Detect which cell encompasses the target text, then output its (X, Y) center coordinate. 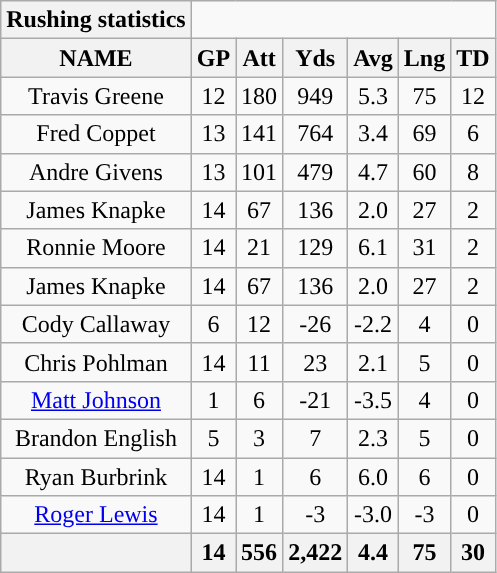
556 (260, 553)
2.3 (374, 438)
2,422 (316, 553)
60 (424, 172)
8 (473, 172)
7 (316, 438)
479 (316, 172)
-3.0 (374, 515)
5.3 (374, 96)
2.1 (374, 362)
-2.2 (374, 324)
Rushing statistics (96, 20)
Ryan Burbrink (96, 477)
101 (260, 172)
180 (260, 96)
-26 (316, 324)
Chris Pohlman (96, 362)
30 (473, 553)
69 (424, 134)
Cody Callaway (96, 324)
Avg (374, 58)
Fred Coppet (96, 134)
Andre Givens (96, 172)
949 (316, 96)
764 (316, 134)
TD (473, 58)
-3.5 (374, 400)
-21 (316, 400)
3.4 (374, 134)
23 (316, 362)
4.7 (374, 172)
11 (260, 362)
Att (260, 58)
6.1 (374, 248)
141 (260, 134)
Lng (424, 58)
Yds (316, 58)
Ronnie Moore (96, 248)
Brandon English (96, 438)
129 (316, 248)
Matt Johnson (96, 400)
GP (213, 58)
Travis Greene (96, 96)
Roger Lewis (96, 515)
31 (424, 248)
NAME (96, 58)
6.0 (374, 477)
3 (260, 438)
4.4 (374, 553)
21 (260, 248)
